Locate the cell with the specified text and output its [x, y] center coordinate. 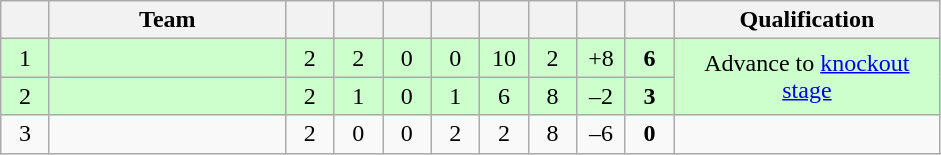
10 [504, 58]
Team [167, 20]
Qualification [807, 20]
–6 [602, 134]
–2 [602, 96]
+8 [602, 58]
Advance to knockout stage [807, 77]
